Find where the given text appears and provide that cell's center as [X, Y] coordinate. 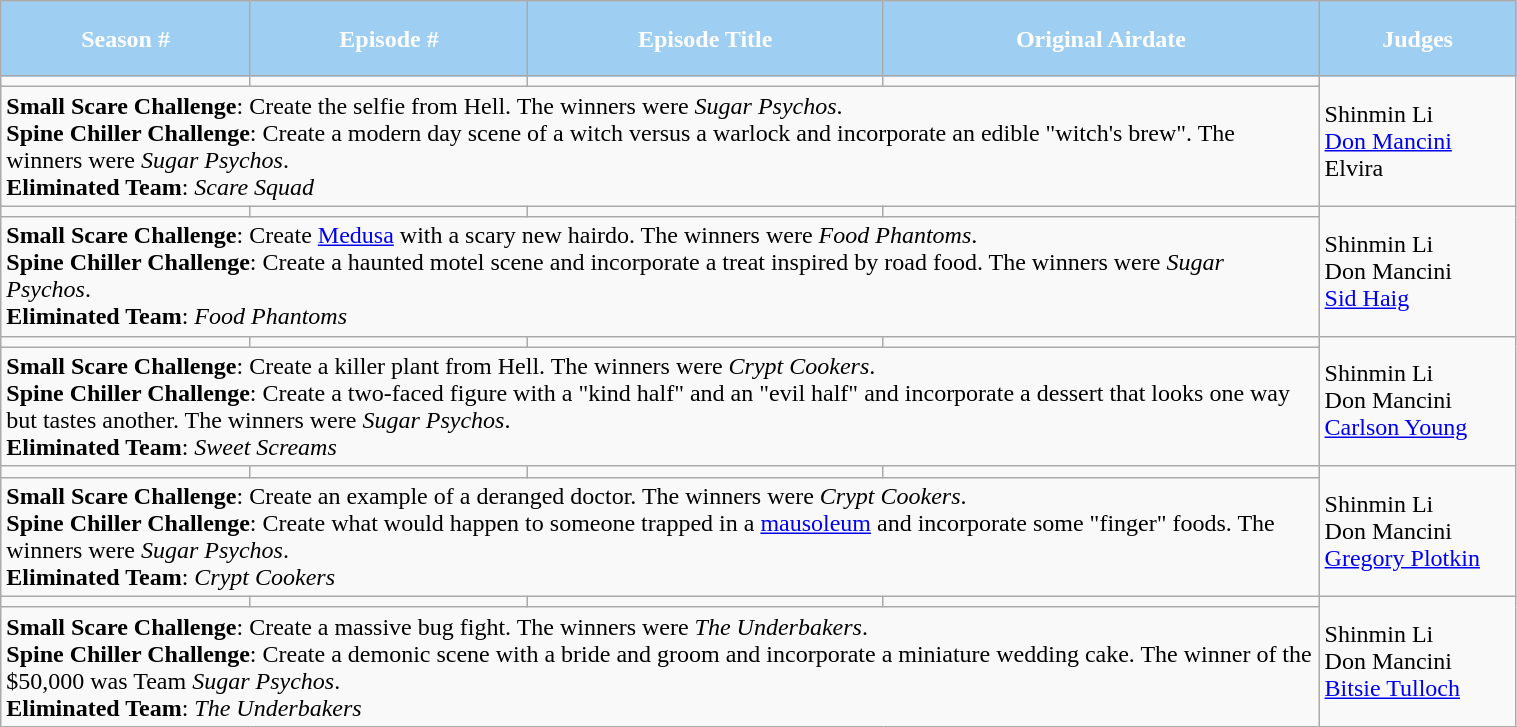
Season # [126, 38]
Episode Title [706, 38]
Original Airdate [1101, 38]
Episode # [388, 38]
Shinmin LiDon ManciniCarlson Young [1418, 401]
Judges [1418, 38]
Shinmin LiDon ManciniElvira [1418, 141]
Shinmin LiDon ManciniBitsie Tulloch [1418, 661]
Shinmin LiDon ManciniSid Haig [1418, 271]
Shinmin LiDon ManciniGregory Plotkin [1418, 531]
